Locate the cell with the specified text and output its [X, Y] center coordinate. 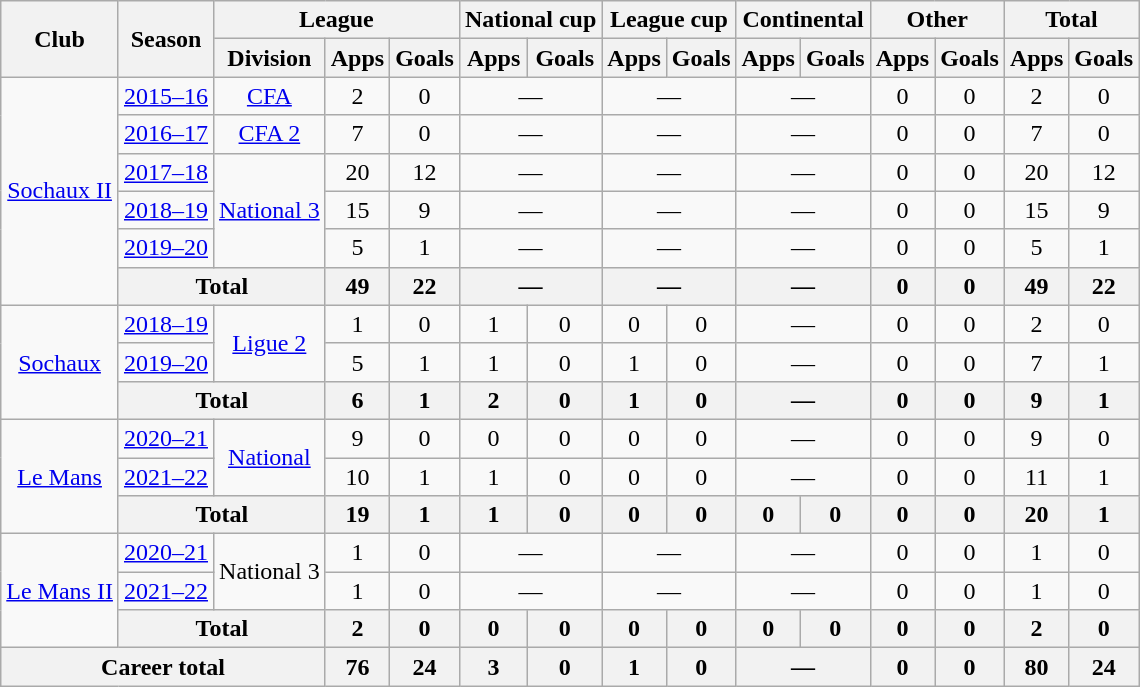
National cup [530, 20]
CFA [270, 96]
2017–18 [166, 172]
League [337, 20]
Le Mans [60, 476]
Ligue 2 [270, 343]
76 [357, 667]
Other [937, 20]
National [270, 457]
2015–16 [166, 96]
19 [357, 515]
Division [270, 58]
CFA 2 [270, 134]
Career total [163, 667]
11 [1036, 477]
Sochaux II [60, 191]
6 [357, 400]
80 [1036, 667]
3 [493, 667]
Club [60, 39]
League cup [669, 20]
10 [357, 477]
2016–17 [166, 134]
Le Mans II [60, 591]
Continental [803, 20]
Sochaux [60, 362]
Season [166, 39]
